Provide the [X, Y] coordinate of the cell's center where the given text is located.  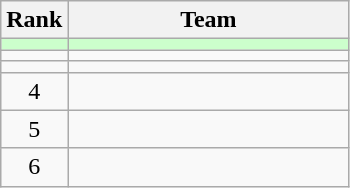
6 [34, 167]
4 [34, 91]
5 [34, 129]
Rank [34, 20]
Team [208, 20]
